Provide the (X, Y) coordinate of the cell's center where the given text is located.  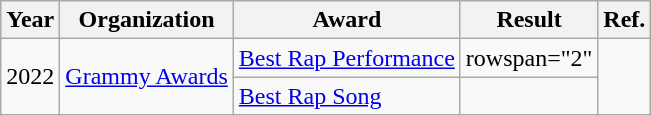
rowspan="2" (529, 58)
2022 (30, 77)
Best Rap Performance (346, 58)
Best Rap Song (346, 96)
Award (346, 20)
Result (529, 20)
Grammy Awards (147, 77)
Ref. (624, 20)
Year (30, 20)
Organization (147, 20)
